Pinpoint the cell where the given text exists, returning its [X, Y] midpoint coordinate. 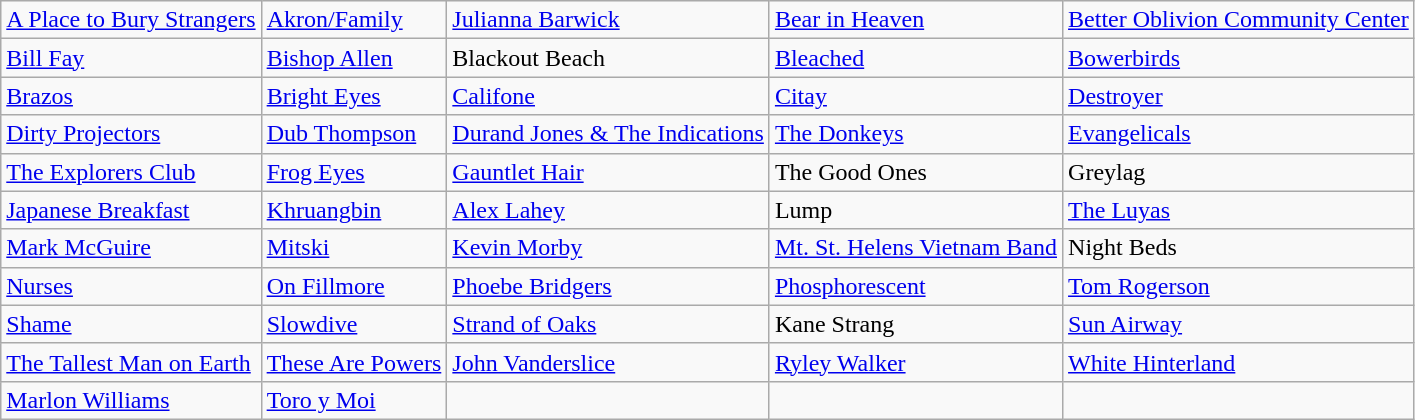
Kane Strang [916, 324]
Night Beds [1239, 248]
Alex Lahey [608, 210]
The Explorers Club [131, 172]
White Hinterland [1239, 362]
Shame [131, 324]
Khruangbin [354, 210]
Toro y Moi [354, 400]
Bill Fay [131, 58]
Gauntlet Hair [608, 172]
Califone [608, 96]
On Fillmore [354, 286]
Citay [916, 96]
Japanese Breakfast [131, 210]
Blackout Beach [608, 58]
Bear in Heaven [916, 20]
Kevin Morby [608, 248]
The Good Ones [916, 172]
Dirty Projectors [131, 134]
John Vanderslice [608, 362]
Slowdive [354, 324]
Greylag [1239, 172]
Mark McGuire [131, 248]
Strand of Oaks [608, 324]
Phosphorescent [916, 286]
Tom Rogerson [1239, 286]
Dub Thompson [354, 134]
These Are Powers [354, 362]
Better Oblivion Community Center [1239, 20]
Bishop Allen [354, 58]
Julianna Barwick [608, 20]
Evangelicals [1239, 134]
The Tallest Man on Earth [131, 362]
Bleached [916, 58]
Mitski [354, 248]
Akron/Family [354, 20]
A Place to Bury Strangers [131, 20]
Phoebe Bridgers [608, 286]
Lump [916, 210]
Durand Jones & The Indications [608, 134]
Mt. St. Helens Vietnam Band [916, 248]
The Luyas [1239, 210]
Marlon Williams [131, 400]
The Donkeys [916, 134]
Destroyer [1239, 96]
Brazos [131, 96]
Bowerbirds [1239, 58]
Ryley Walker [916, 362]
Sun Airway [1239, 324]
Bright Eyes [354, 96]
Frog Eyes [354, 172]
Nurses [131, 286]
